Pinpoint the cell where the given text exists, returning its (X, Y) midpoint coordinate. 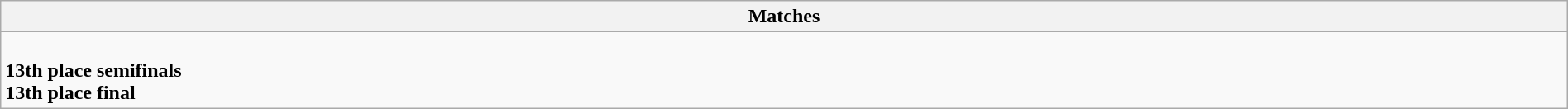
13th place semifinals 13th place final (784, 70)
Matches (784, 17)
